Provide the (X, Y) coordinate of the cell's center where the given text is located.  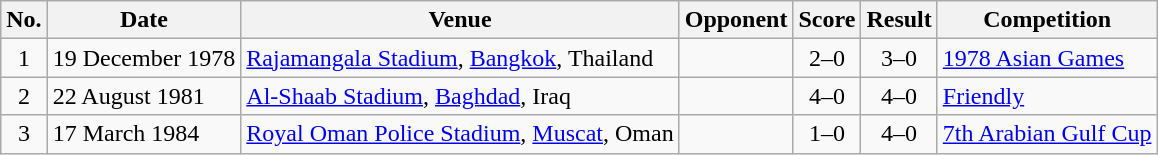
Competition (1047, 20)
Friendly (1047, 96)
Opponent (736, 20)
17 March 1984 (144, 134)
Venue (460, 20)
19 December 1978 (144, 58)
Royal Oman Police Stadium, Muscat, Oman (460, 134)
Rajamangala Stadium, Bangkok, Thailand (460, 58)
Al-Shaab Stadium, Baghdad, Iraq (460, 96)
22 August 1981 (144, 96)
Result (899, 20)
1 (24, 58)
2–0 (827, 58)
1–0 (827, 134)
No. (24, 20)
Date (144, 20)
2 (24, 96)
Score (827, 20)
3 (24, 134)
1978 Asian Games (1047, 58)
3–0 (899, 58)
7th Arabian Gulf Cup (1047, 134)
